Determine the [x, y] coordinate at the center of the cell enclosing the given text.  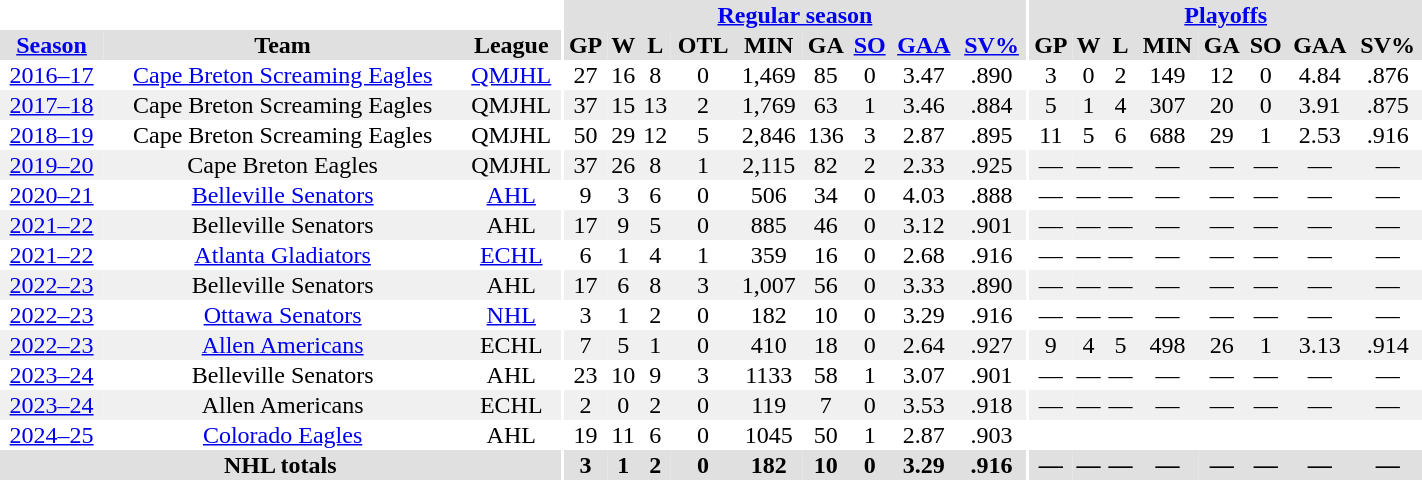
4.84 [1320, 75]
1045 [769, 435]
Cape Breton Eagles [282, 165]
1133 [769, 375]
Regular season [795, 15]
136 [826, 135]
Atlanta Gladiators [282, 255]
2.68 [924, 255]
3.33 [924, 285]
OTL [703, 45]
League [512, 45]
1,469 [769, 75]
2018–19 [52, 135]
3.13 [1320, 345]
.914 [1388, 345]
19 [586, 435]
119 [769, 405]
63 [826, 105]
3.47 [924, 75]
506 [769, 195]
3.46 [924, 105]
56 [826, 285]
410 [769, 345]
13 [655, 105]
20 [1222, 105]
NHL totals [280, 465]
Colorado Eagles [282, 435]
4.03 [924, 195]
.875 [1388, 105]
46 [826, 225]
3.12 [924, 225]
.895 [991, 135]
NHL [512, 315]
.884 [991, 105]
.927 [991, 345]
359 [769, 255]
498 [1167, 345]
149 [1167, 75]
23 [586, 375]
3.53 [924, 405]
.876 [1388, 75]
18 [826, 345]
2.33 [924, 165]
85 [826, 75]
82 [826, 165]
2017–18 [52, 105]
2,115 [769, 165]
.925 [991, 165]
2.64 [924, 345]
2019–20 [52, 165]
Ottawa Senators [282, 315]
27 [586, 75]
Season [52, 45]
2024–25 [52, 435]
.903 [991, 435]
Team [282, 45]
1,007 [769, 285]
3.07 [924, 375]
15 [623, 105]
3.91 [1320, 105]
2,846 [769, 135]
Playoffs [1226, 15]
58 [826, 375]
1,769 [769, 105]
2.53 [1320, 135]
2016–17 [52, 75]
307 [1167, 105]
2020–21 [52, 195]
.918 [991, 405]
885 [769, 225]
34 [826, 195]
.888 [991, 195]
688 [1167, 135]
